Capture the cell that displays the provided text and extract its (X, Y) central coordinate. 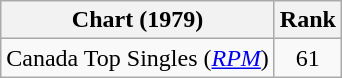
61 (308, 58)
Chart (1979) (138, 20)
Canada Top Singles (RPM) (138, 58)
Rank (308, 20)
